Capture the cell that displays the provided text and extract its [x, y] central coordinate. 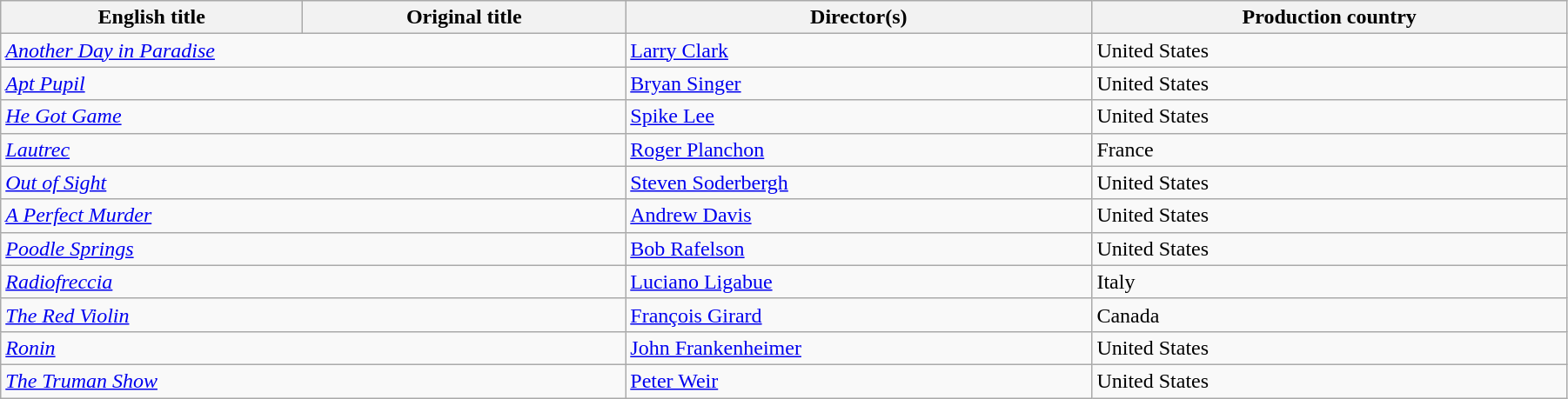
Roger Planchon [859, 150]
Spike Lee [859, 116]
Steven Soderbergh [859, 183]
François Girard [859, 315]
Another Day in Paradise [313, 50]
Luciano Ligabue [859, 282]
Ronin [313, 348]
The Truman Show [313, 381]
John Frankenheimer [859, 348]
Larry Clark [859, 50]
Peter Weir [859, 381]
Original title [465, 17]
Director(s) [859, 17]
Italy [1330, 282]
English title [151, 17]
Bob Rafelson [859, 249]
Lautrec [313, 150]
He Got Game [313, 116]
Out of Sight [313, 183]
Bryan Singer [859, 83]
Poodle Springs [313, 249]
Andrew Davis [859, 216]
Radiofreccia [313, 282]
France [1330, 150]
The Red Violin [313, 315]
Production country [1330, 17]
Canada [1330, 315]
Apt Pupil [313, 83]
A Perfect Murder [313, 216]
